Extract the (x, y) coordinate from the center of the cell holding the provided text.  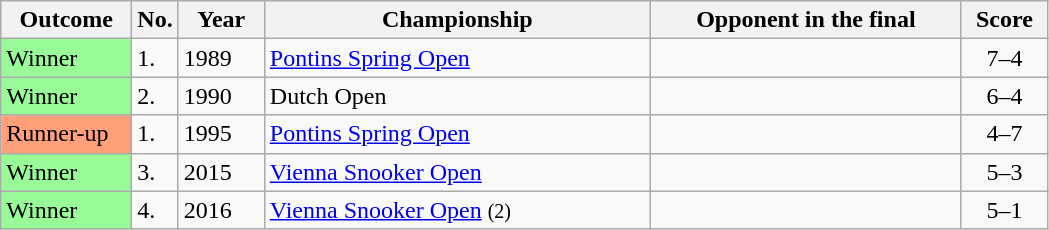
Dutch Open (457, 96)
5–1 (1004, 210)
2015 (221, 172)
1989 (221, 58)
Opponent in the final (806, 20)
1995 (221, 134)
Championship (457, 20)
Year (221, 20)
5–3 (1004, 172)
Vienna Snooker Open (2) (457, 210)
2016 (221, 210)
Vienna Snooker Open (457, 172)
Score (1004, 20)
1990 (221, 96)
No. (155, 20)
Outcome (66, 20)
7–4 (1004, 58)
3. (155, 172)
2. (155, 96)
Runner-up (66, 134)
6–4 (1004, 96)
4. (155, 210)
4–7 (1004, 134)
